Scan for the cell matching the given text and deliver its (x, y) coordinate at center. 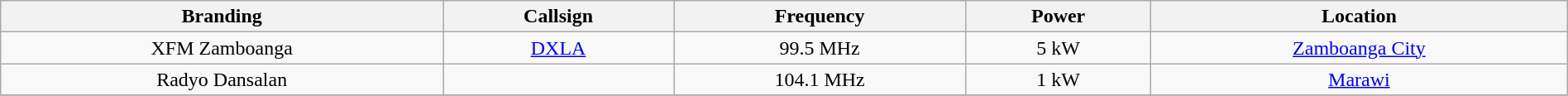
Marawi (1360, 79)
104.1 MHz (820, 79)
Zamboanga City (1360, 48)
99.5 MHz (820, 48)
DXLA (559, 48)
1 kW (1059, 79)
Branding (222, 17)
5 kW (1059, 48)
Power (1059, 17)
XFM Zamboanga (222, 48)
Radyo Dansalan (222, 79)
Callsign (559, 17)
Location (1360, 17)
Frequency (820, 17)
